Extract the [X, Y] coordinate from the center of the cell holding the provided text.  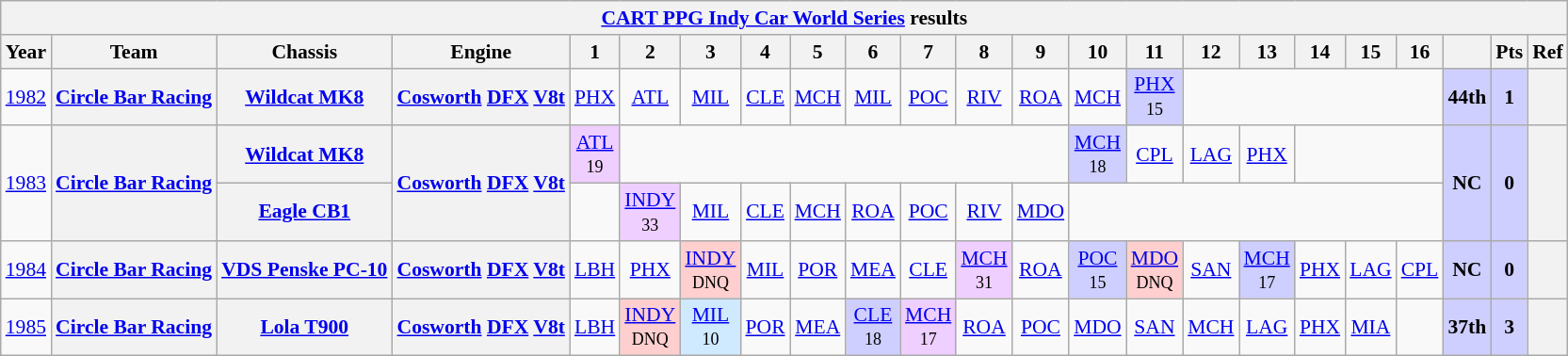
44th [1467, 96]
9 [1042, 52]
10 [1098, 52]
Team [134, 52]
1985 [26, 328]
MCH31 [983, 269]
ATL19 [595, 154]
MCH18 [1098, 154]
4 [765, 52]
VDS Penske PC-10 [304, 269]
MIL10 [710, 328]
11 [1155, 52]
12 [1211, 52]
14 [1320, 52]
MDODNQ [1155, 269]
37th [1467, 328]
Ref [1547, 52]
8 [983, 52]
2 [650, 52]
POC15 [1098, 269]
13 [1268, 52]
16 [1420, 52]
Eagle CB1 [304, 213]
Pts [1509, 52]
1982 [26, 96]
PHX15 [1155, 96]
6 [873, 52]
MIA [1370, 328]
INDY33 [650, 213]
5 [817, 52]
ATL [650, 96]
7 [929, 52]
CART PPG Indy Car World Series results [784, 18]
Engine [480, 52]
1983 [26, 184]
Chassis [304, 52]
Lola T900 [304, 328]
1984 [26, 269]
CLE18 [873, 328]
15 [1370, 52]
Year [26, 52]
